Provide the (X, Y) coordinate of the cell's center where the given text is located.  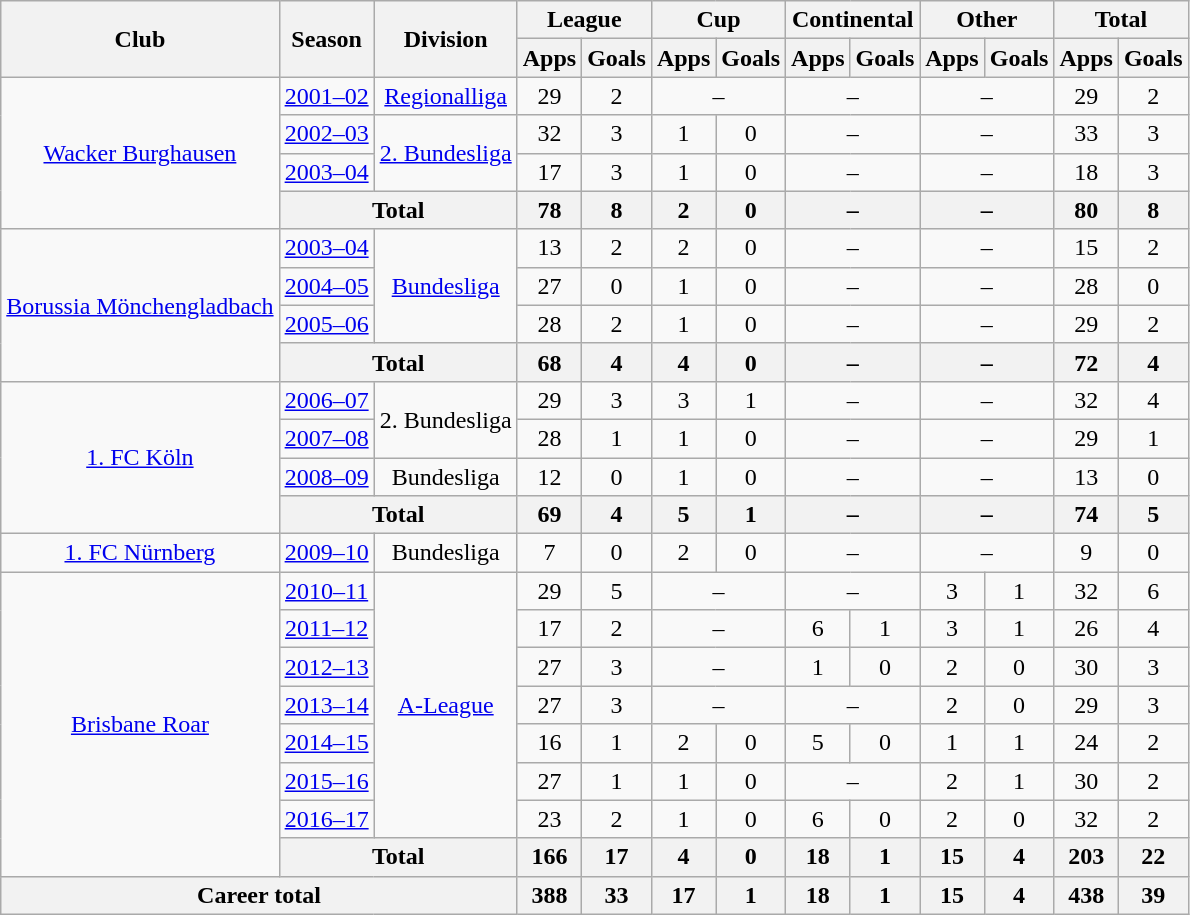
7 (549, 553)
72 (1086, 362)
2012–13 (326, 667)
2006–07 (326, 400)
2015–16 (326, 781)
24 (1086, 743)
438 (1086, 895)
23 (549, 819)
Continental (853, 20)
22 (1153, 857)
26 (1086, 629)
2008–09 (326, 477)
League (584, 20)
Regionalliga (446, 96)
69 (549, 515)
Cup (718, 20)
2001–02 (326, 96)
2005–06 (326, 324)
Other (987, 20)
74 (1086, 515)
Division (446, 39)
Brisbane Roar (140, 724)
Career total (259, 895)
1. FC Nürnberg (140, 553)
39 (1153, 895)
2011–12 (326, 629)
9 (1086, 553)
166 (549, 857)
Club (140, 39)
388 (549, 895)
Borussia Mönchengladbach (140, 305)
80 (1086, 210)
Wacker Burghausen (140, 153)
203 (1086, 857)
68 (549, 362)
1. FC Köln (140, 457)
2007–08 (326, 438)
Season (326, 39)
16 (549, 743)
2010–11 (326, 591)
2009–10 (326, 553)
A-League (446, 705)
2004–05 (326, 286)
2002–03 (326, 134)
2014–15 (326, 743)
2013–14 (326, 705)
2016–17 (326, 819)
12 (549, 477)
78 (549, 210)
